Identify which cell holds the provided text, then report its (x, y) central coordinate. 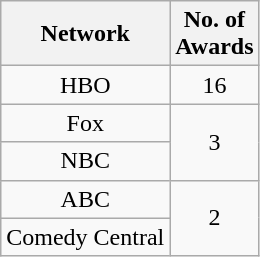
3 (214, 142)
ABC (86, 199)
2 (214, 218)
Fox (86, 123)
Comedy Central (86, 237)
Network (86, 34)
16 (214, 85)
NBC (86, 161)
No. ofAwards (214, 34)
HBO (86, 85)
